Return [x, y] of the center of cell containing provided text 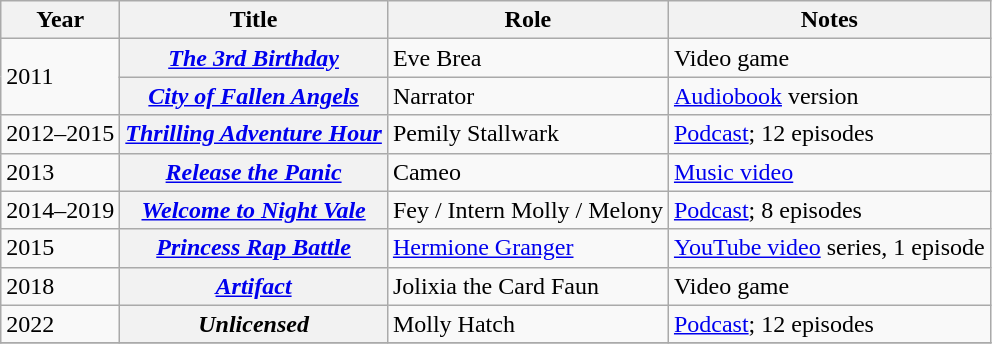
Cameo [528, 172]
Eve Brea [528, 58]
Thrilling Adventure Hour [254, 134]
City of Fallen Angels [254, 96]
Welcome to Night Vale [254, 210]
2013 [60, 172]
2011 [60, 77]
Pemily Stallwark [528, 134]
Notes [829, 20]
Fey / Intern Molly / Melony [528, 210]
Podcast; 8 episodes [829, 210]
2015 [60, 248]
Music video [829, 172]
2014–2019 [60, 210]
Unlicensed [254, 324]
Artifact [254, 286]
Role [528, 20]
Narrator [528, 96]
Molly Hatch [528, 324]
2018 [60, 286]
2012–2015 [60, 134]
Princess Rap Battle [254, 248]
The 3rd Birthday [254, 58]
Year [60, 20]
YouTube video series, 1 episode [829, 248]
Hermione Granger [528, 248]
Title [254, 20]
2022 [60, 324]
Release the Panic [254, 172]
Audiobook version [829, 96]
Jolixia the Card Faun [528, 286]
